Scan for the cell matching the given text and deliver its (x, y) coordinate at center. 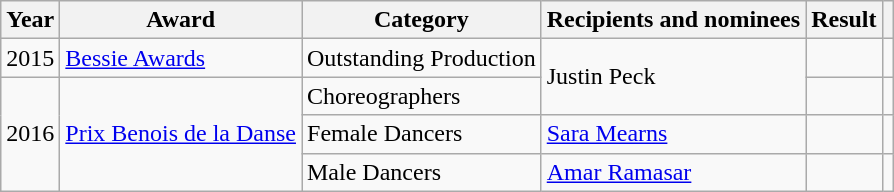
Category (422, 20)
2016 (30, 134)
Choreographers (422, 96)
Outstanding Production (422, 58)
Prix Benois de la Danse (181, 134)
Amar Ramasar (673, 172)
Female Dancers (422, 134)
2015 (30, 58)
Male Dancers (422, 172)
Recipients and nominees (673, 20)
Sara Mearns (673, 134)
Bessie Awards (181, 58)
Result (844, 20)
Justin Peck (673, 77)
Award (181, 20)
Year (30, 20)
